Capture the cell that displays the provided text and extract its (X, Y) central coordinate. 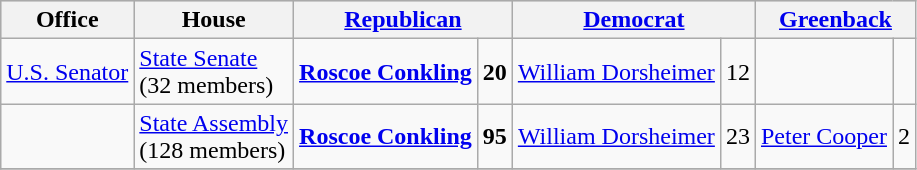
20 (494, 72)
2 (904, 136)
Democrat (634, 20)
Peter Cooper (824, 136)
U.S. Senator (68, 72)
State Senate (32 members) (214, 72)
95 (494, 136)
House (214, 20)
Office (68, 20)
Greenback (835, 20)
State Assembly (128 members) (214, 136)
Republican (404, 20)
12 (738, 72)
23 (738, 136)
